For the text-containing cell, return its midpoint in [X, Y] coordinate format. 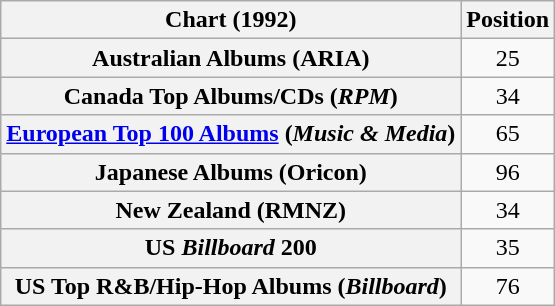
New Zealand (RMNZ) [231, 210]
Japanese Albums (Oricon) [231, 172]
European Top 100 Albums (Music & Media) [231, 134]
Australian Albums (ARIA) [231, 58]
96 [508, 172]
76 [508, 286]
Position [508, 20]
35 [508, 248]
US Top R&B/Hip-Hop Albums (Billboard) [231, 286]
Canada Top Albums/CDs (RPM) [231, 96]
Chart (1992) [231, 20]
US Billboard 200 [231, 248]
65 [508, 134]
25 [508, 58]
